Extract the [X, Y] coordinate from the center of the cell holding the provided text.  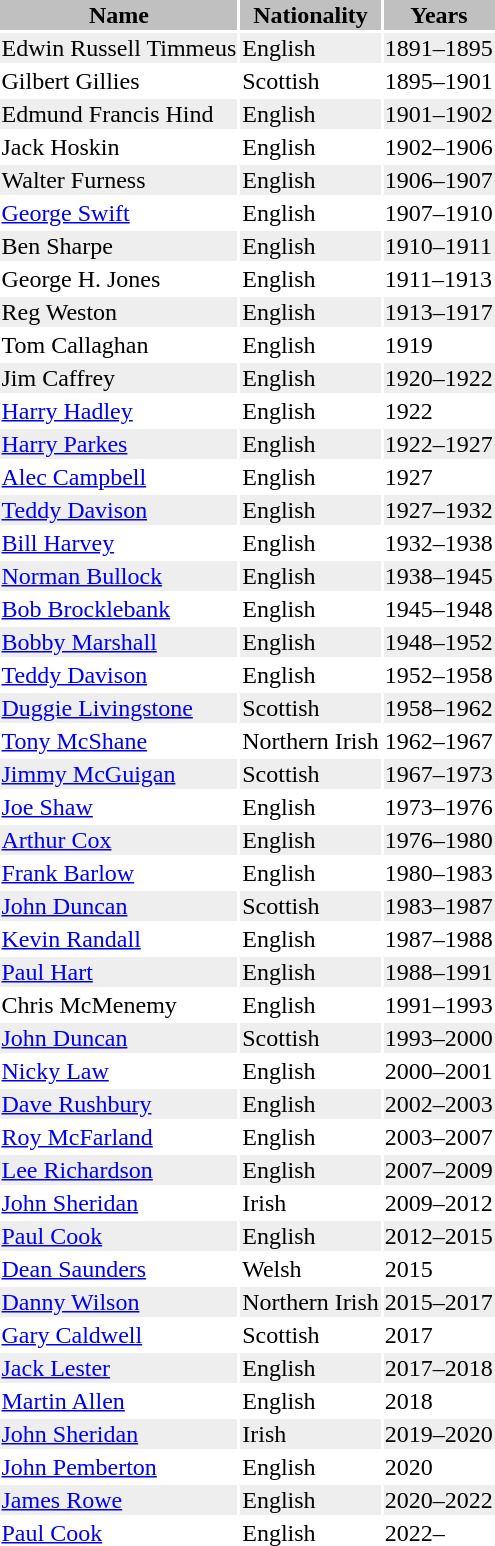
Walter Furness [119, 180]
1910–1911 [438, 246]
Duggie Livingstone [119, 708]
Bobby Marshall [119, 642]
1952–1958 [438, 675]
1902–1906 [438, 147]
George H. Jones [119, 279]
1913–1917 [438, 312]
Joe Shaw [119, 807]
1932–1938 [438, 543]
James Rowe [119, 1500]
Dean Saunders [119, 1269]
1948–1952 [438, 642]
Martin Allen [119, 1401]
2018 [438, 1401]
Name [119, 15]
Nicky Law [119, 1071]
2007–2009 [438, 1170]
2002–2003 [438, 1104]
1976–1980 [438, 840]
John Pemberton [119, 1467]
Bill Harvey [119, 543]
Gilbert Gillies [119, 81]
Harry Parkes [119, 444]
1980–1983 [438, 873]
Ben Sharpe [119, 246]
1958–1962 [438, 708]
1919 [438, 345]
1973–1976 [438, 807]
2012–2015 [438, 1236]
Tony McShane [119, 741]
Chris McMenemy [119, 1005]
1922–1927 [438, 444]
Paul Hart [119, 972]
Tom Callaghan [119, 345]
2020–2022 [438, 1500]
Years [438, 15]
Welsh [311, 1269]
Edmund Francis Hind [119, 114]
Bob Brocklebank [119, 609]
Alec Campbell [119, 477]
George Swift [119, 213]
1991–1993 [438, 1005]
1938–1945 [438, 576]
Jimmy McGuigan [119, 774]
2019–2020 [438, 1434]
2000–2001 [438, 1071]
Jack Hoskin [119, 147]
Roy McFarland [119, 1137]
Edwin Russell Timmeus [119, 48]
Arthur Cox [119, 840]
Lee Richardson [119, 1170]
1927–1932 [438, 510]
Harry Hadley [119, 411]
Jim Caffrey [119, 378]
2017–2018 [438, 1368]
1988–1991 [438, 972]
2020 [438, 1467]
1907–1910 [438, 213]
2015 [438, 1269]
1962–1967 [438, 741]
2017 [438, 1335]
2015–2017 [438, 1302]
Frank Barlow [119, 873]
1901–1902 [438, 114]
2003–2007 [438, 1137]
Kevin Randall [119, 939]
Nationality [311, 15]
1895–1901 [438, 81]
2009–2012 [438, 1203]
1983–1987 [438, 906]
Jack Lester [119, 1368]
Gary Caldwell [119, 1335]
1927 [438, 477]
Dave Rushbury [119, 1104]
1922 [438, 411]
1891–1895 [438, 48]
1967–1973 [438, 774]
1993–2000 [438, 1038]
1945–1948 [438, 609]
1911–1913 [438, 279]
Paul Cook [119, 1236]
Danny Wilson [119, 1302]
1920–1922 [438, 378]
1987–1988 [438, 939]
Norman Bullock [119, 576]
Reg Weston [119, 312]
1906–1907 [438, 180]
